Output the [x, y] coordinate of the center of the cell containing the given text.  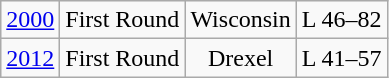
2000 [30, 20]
L 46–82 [342, 20]
Drexel [240, 58]
2012 [30, 58]
Wisconsin [240, 20]
L 41–57 [342, 58]
